Output the (X, Y) coordinate of the center of the cell containing the given text.  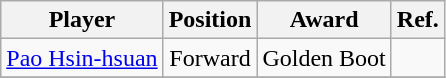
Forward (210, 58)
Player (82, 20)
Position (210, 20)
Award (324, 20)
Golden Boot (324, 58)
Ref. (418, 20)
Pao Hsin-hsuan (82, 58)
